Output the (x, y) coordinate of the center of the cell containing the given text.  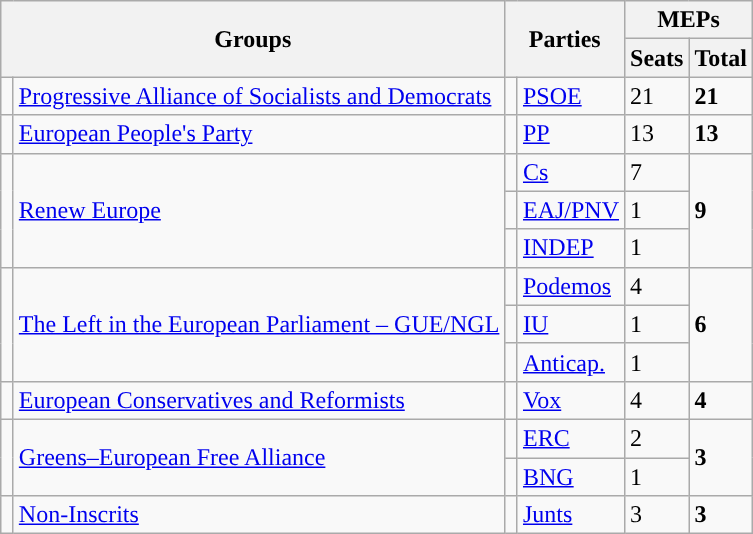
9 (721, 210)
PP (570, 134)
Greens–European Free Alliance (259, 457)
Vox (570, 400)
PSOE (570, 96)
European People's Party (259, 134)
INDEP (570, 248)
IU (570, 324)
The Left in the European Parliament – GUE/NGL (259, 324)
Parties (565, 39)
Seats (657, 58)
7 (657, 172)
ERC (570, 438)
European Conservatives and Reformists (259, 400)
6 (721, 324)
MEPs (689, 20)
Progressive Alliance of Socialists and Democrats (259, 96)
Renew Europe (259, 210)
Junts (570, 515)
2 (657, 438)
Anticap. (570, 362)
Non-Inscrits (259, 515)
EAJ/PNV (570, 210)
Groups (253, 39)
Podemos (570, 286)
Cs (570, 172)
BNG (570, 477)
Total (721, 58)
